Determine the [X, Y] coordinate at the center of the cell enclosing the given text.  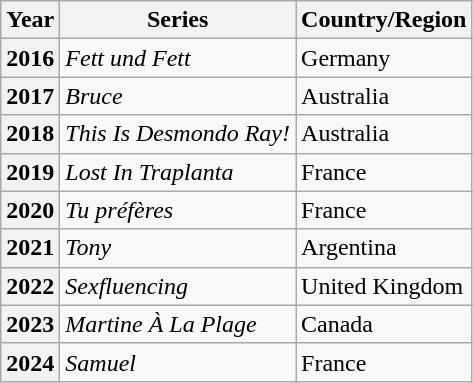
United Kingdom [384, 286]
2021 [30, 248]
Bruce [178, 96]
2023 [30, 324]
2020 [30, 210]
Martine À La Plage [178, 324]
Argentina [384, 248]
Series [178, 20]
Tony [178, 248]
Lost In Traplanta [178, 172]
Country/Region [384, 20]
2022 [30, 286]
Canada [384, 324]
2017 [30, 96]
Samuel [178, 362]
2019 [30, 172]
Sexfluencing [178, 286]
Tu préfères [178, 210]
Fett und Fett [178, 58]
Year [30, 20]
Germany [384, 58]
2016 [30, 58]
2024 [30, 362]
2018 [30, 134]
This Is Desmondo Ray! [178, 134]
